Extract the [x, y] coordinate from the center of the cell holding the provided text.  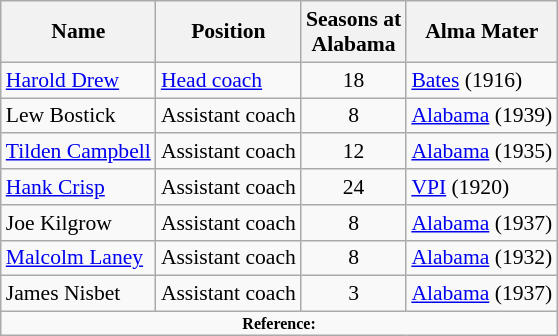
VPI (1920) [482, 187]
Malcolm Laney [78, 258]
Position [228, 32]
Alma Mater [482, 32]
Alabama (1935) [482, 152]
Alabama (1939) [482, 116]
James Nisbet [78, 294]
Hank Crisp [78, 187]
Head coach [228, 80]
Joe Kilgrow [78, 223]
Alabama (1932) [482, 258]
24 [354, 187]
Bates (1916) [482, 80]
18 [354, 80]
Name [78, 32]
Seasons atAlabama [354, 32]
Tilden Campbell [78, 152]
12 [354, 152]
Lew Bostick [78, 116]
Reference: [280, 324]
Harold Drew [78, 80]
3 [354, 294]
